Find where the given text appears and provide that cell's center as [x, y] coordinate. 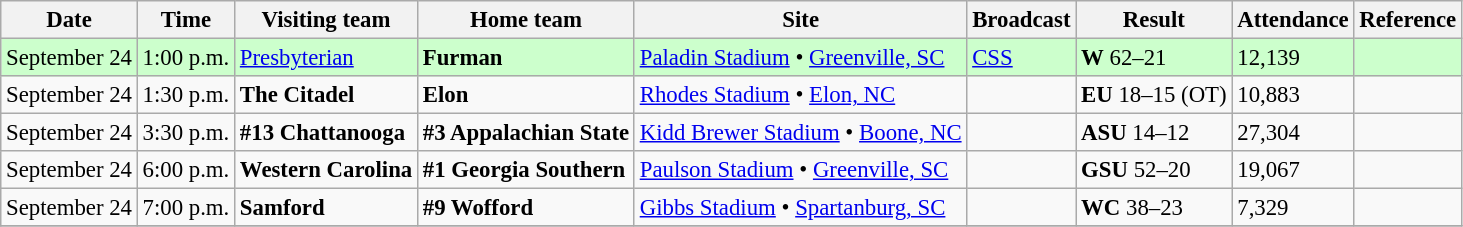
7,329 [1293, 208]
EU 18–15 (OT) [1154, 95]
Gibbs Stadium • Spartanburg, SC [800, 208]
1:00 p.m. [186, 58]
3:30 p.m. [186, 133]
WC 38–23 [1154, 208]
Samford [326, 208]
Elon [526, 95]
Time [186, 20]
Kidd Brewer Stadium • Boone, NC [800, 133]
#13 Chattanooga [326, 133]
Home team [526, 20]
12,139 [1293, 58]
ASU 14–12 [1154, 133]
Presbyterian [326, 58]
The Citadel [326, 95]
10,883 [1293, 95]
GSU 52–20 [1154, 170]
Attendance [1293, 20]
6:00 p.m. [186, 170]
Western Carolina [326, 170]
Rhodes Stadium • Elon, NC [800, 95]
19,067 [1293, 170]
Date [69, 20]
Paulson Stadium • Greenville, SC [800, 170]
Broadcast [1022, 20]
7:00 p.m. [186, 208]
Reference [1408, 20]
Furman [526, 58]
W 62–21 [1154, 58]
#3 Appalachian State [526, 133]
#9 Wofford [526, 208]
Result [1154, 20]
Site [800, 20]
Paladin Stadium • Greenville, SC [800, 58]
27,304 [1293, 133]
1:30 p.m. [186, 95]
Visiting team [326, 20]
CSS [1022, 58]
#1 Georgia Southern [526, 170]
